Provide the (X, Y) coordinate of the cell's center where the given text is located.  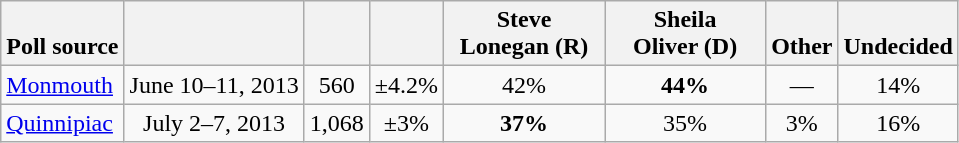
Undecided (898, 34)
±3% (406, 123)
14% (898, 85)
560 (336, 85)
Quinnipiac (62, 123)
June 10–11, 2013 (214, 85)
16% (898, 123)
37% (524, 123)
SteveLonegan (R) (524, 34)
Other (802, 34)
July 2–7, 2013 (214, 123)
— (802, 85)
3% (802, 123)
1,068 (336, 123)
SheilaOliver (D) (686, 34)
42% (524, 85)
Poll source (62, 34)
Monmouth (62, 85)
±4.2% (406, 85)
44% (686, 85)
35% (686, 123)
